Output the (x, y) coordinate of the center of the cell containing the given text.  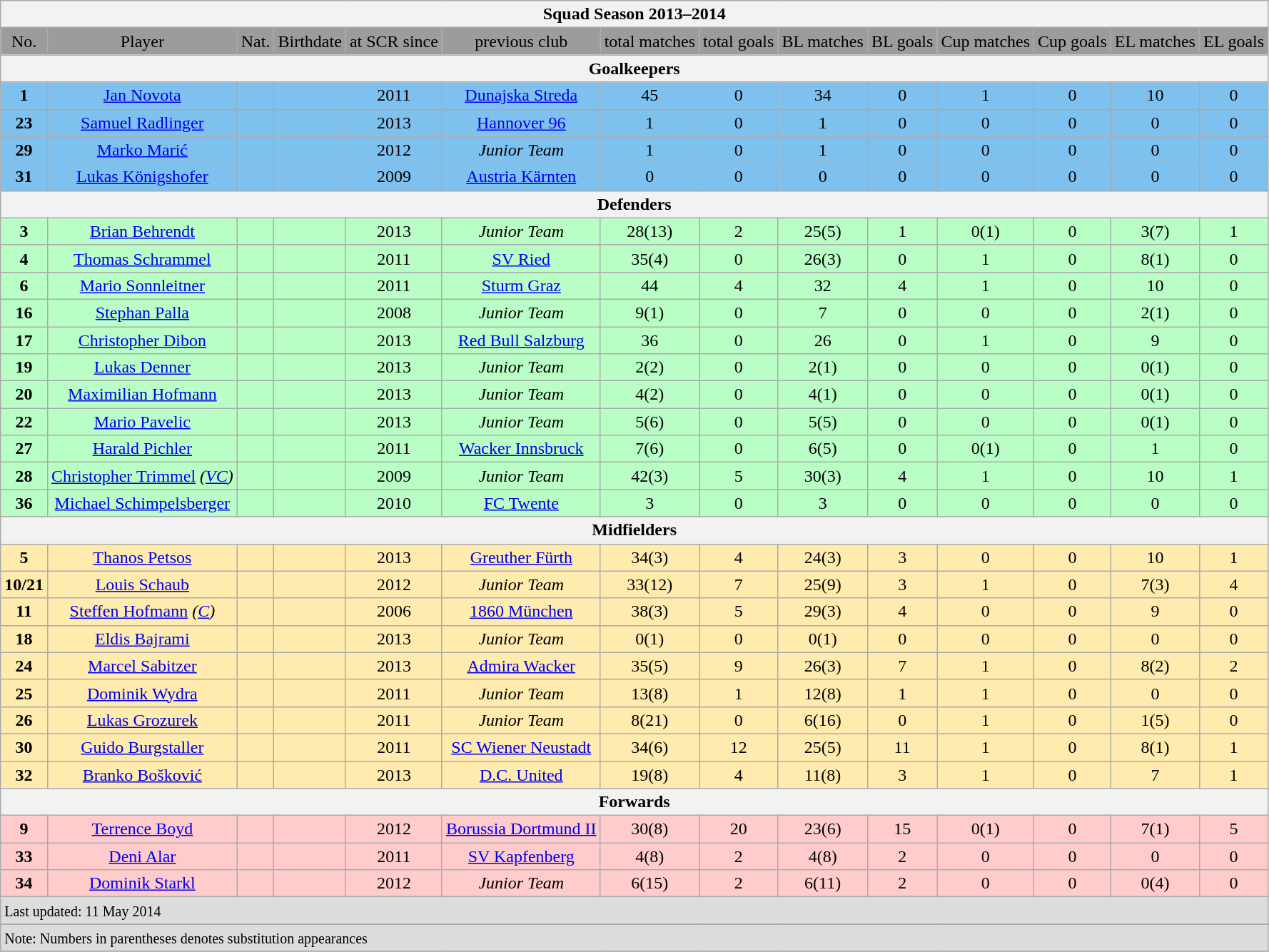
Christopher Dibon (142, 340)
17 (24, 340)
Admira Wacker (521, 666)
Samuel Radlinger (142, 123)
Stephan Palla (142, 313)
2010 (394, 503)
2006 (394, 612)
Brian Behrendt (142, 231)
Greuther Fürth (521, 557)
0(4) (1155, 883)
42(3) (649, 476)
4(2) (649, 395)
1(5) (1155, 720)
Deni Alar (142, 856)
Eldis Bajrami (142, 639)
Note: Numbers in parentheses denotes substitution appearances (634, 938)
30(3) (822, 476)
Defenders (634, 204)
6(11) (822, 883)
Guido Burgstaller (142, 747)
EL matches (1155, 41)
SV Kapfenberg (521, 856)
Borussia Dortmund II (521, 829)
27 (24, 449)
Cup matches (986, 41)
Harald Pichler (142, 449)
Christopher Trimmel (VC) (142, 476)
Mario Sonnleitner (142, 285)
28(13) (649, 231)
SV Ried (521, 258)
Goalkeepers (634, 69)
22 (24, 422)
12 (739, 747)
previous club (521, 41)
9(1) (649, 313)
Terrence Boyd (142, 829)
8(2) (1155, 666)
33(12) (649, 584)
5(5) (822, 422)
Birthdate (310, 41)
4(1) (822, 395)
SC Wiener Neustadt (521, 747)
34(3) (649, 557)
Jan Novota (142, 96)
at SCR since (394, 41)
Louis Schaub (142, 584)
13(8) (649, 693)
6(5) (822, 449)
12(8) (822, 693)
44 (649, 285)
Last updated: 11 May 2014 (634, 911)
Mario Pavelic (142, 422)
3(7) (1155, 231)
Dominik Starkl (142, 883)
6 (24, 285)
23 (24, 123)
24(3) (822, 557)
Sturm Graz (521, 285)
2008 (394, 313)
5(6) (649, 422)
38(3) (649, 612)
Nat. (256, 41)
Austria Kärnten (521, 177)
30(8) (649, 829)
Squad Season 2013–2014 (634, 14)
FC Twente (521, 503)
Marcel Sabitzer (142, 666)
Michael Schimpelsberger (142, 503)
6(15) (649, 883)
16 (24, 313)
Forwards (634, 802)
31 (24, 177)
Wacker Innsbruck (521, 449)
No. (24, 41)
Dominik Wydra (142, 693)
10/21 (24, 584)
BL goals (902, 41)
7(1) (1155, 829)
25 (24, 693)
Hannover 96 (521, 123)
total matches (649, 41)
Marko Marić (142, 150)
18 (24, 639)
Thomas Schrammel (142, 258)
30 (24, 747)
Red Bull Salzburg (521, 340)
28 (24, 476)
Lukas Königshofer (142, 177)
24 (24, 666)
2(2) (649, 368)
Dunajska Streda (521, 96)
19 (24, 368)
1860 München (521, 612)
6(16) (822, 720)
33 (24, 856)
total goals (739, 41)
Lukas Denner (142, 368)
Thanos Petsos (142, 557)
25(9) (822, 584)
Steffen Hofmann (C) (142, 612)
35(5) (649, 666)
Midfielders (634, 530)
Cup goals (1073, 41)
35(4) (649, 258)
34(6) (649, 747)
29(3) (822, 612)
29 (24, 150)
23(6) (822, 829)
11(8) (822, 774)
EL goals (1233, 41)
Branko Bošković (142, 774)
8(21) (649, 720)
15 (902, 829)
7(6) (649, 449)
D.C. United (521, 774)
Maximilian Hofmann (142, 395)
7(3) (1155, 584)
45 (649, 96)
Lukas Grozurek (142, 720)
BL matches (822, 41)
19(8) (649, 774)
Player (142, 41)
